Find where the given text appears and provide that cell's center as [x, y] coordinate. 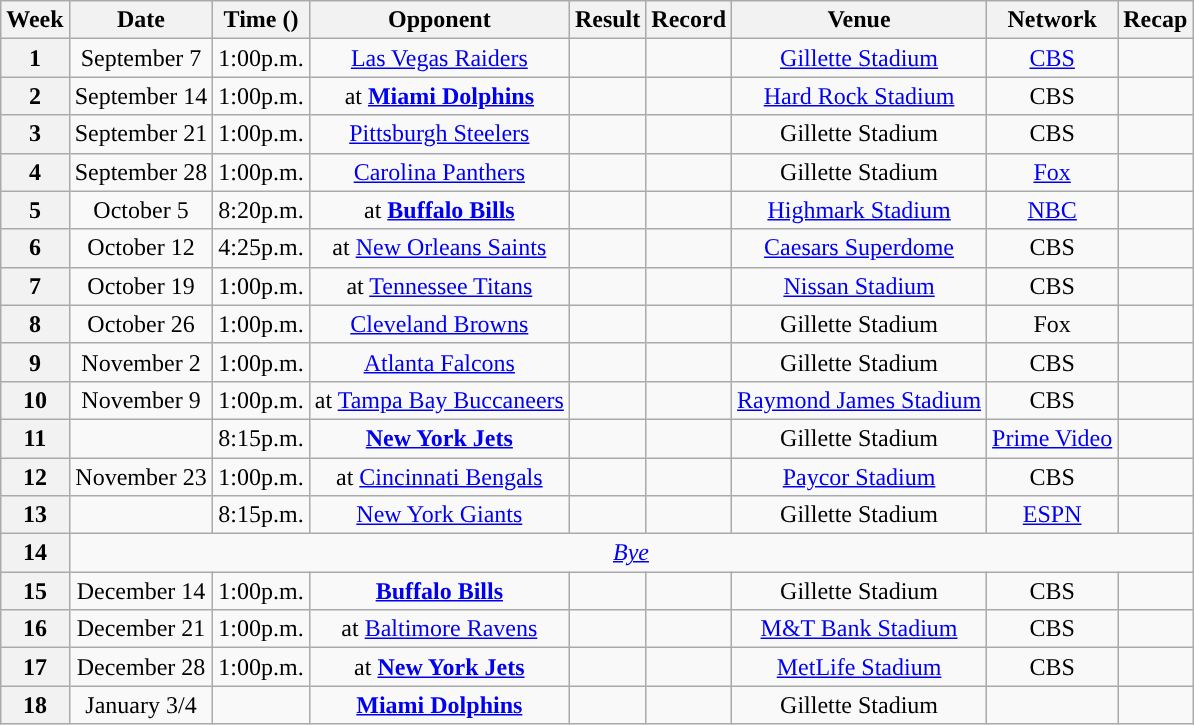
Result [607, 20]
Bye [631, 553]
Highmark Stadium [860, 210]
September 21 [141, 134]
Opponent [439, 20]
December 28 [141, 667]
Recap [1156, 20]
October 5 [141, 210]
November 23 [141, 477]
at New Orleans Saints [439, 248]
at Miami Dolphins [439, 96]
M&T Bank Stadium [860, 629]
Time () [261, 20]
January 3/4 [141, 705]
New York Jets [439, 438]
15 [35, 591]
MetLife Stadium [860, 667]
16 [35, 629]
at Baltimore Ravens [439, 629]
8 [35, 324]
Week [35, 20]
9 [35, 362]
October 12 [141, 248]
ESPN [1052, 515]
September 14 [141, 96]
at Cincinnati Bengals [439, 477]
November 2 [141, 362]
NBC [1052, 210]
Nissan Stadium [860, 286]
Hard Rock Stadium [860, 96]
5 [35, 210]
Miami Dolphins [439, 705]
Venue [860, 20]
Buffalo Bills [439, 591]
Las Vegas Raiders [439, 58]
4 [35, 172]
1 [35, 58]
at Tennessee Titans [439, 286]
December 21 [141, 629]
Paycor Stadium [860, 477]
7 [35, 286]
October 19 [141, 286]
October 26 [141, 324]
8:20p.m. [261, 210]
September 7 [141, 58]
14 [35, 553]
Pittsburgh Steelers [439, 134]
at Tampa Bay Buccaneers [439, 400]
18 [35, 705]
3 [35, 134]
Prime Video [1052, 438]
Raymond James Stadium [860, 400]
at New York Jets [439, 667]
Network [1052, 20]
10 [35, 400]
6 [35, 248]
Date [141, 20]
Cleveland Browns [439, 324]
September 28 [141, 172]
12 [35, 477]
December 14 [141, 591]
17 [35, 667]
11 [35, 438]
Caesars Superdome [860, 248]
Carolina Panthers [439, 172]
at Buffalo Bills [439, 210]
Record [689, 20]
New York Giants [439, 515]
Atlanta Falcons [439, 362]
November 9 [141, 400]
4:25p.m. [261, 248]
13 [35, 515]
2 [35, 96]
